Locate the cell with the specified text and output its (X, Y) center coordinate. 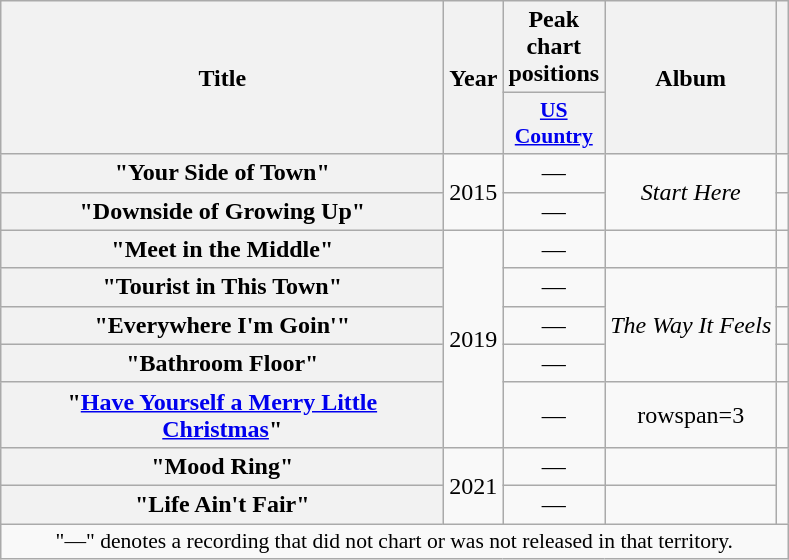
USCountry (554, 124)
"Bathroom Floor" (222, 363)
Peak chart positions (554, 47)
2015 (474, 192)
"Your Side of Town" (222, 173)
"Life Ain't Fair" (222, 504)
The Way It Feels (691, 325)
"Tourist in This Town" (222, 287)
"—" denotes a recording that did not chart or was not released in that territory. (394, 542)
"Have Yourself a Merry Little Christmas" (222, 414)
Album (691, 78)
"Mood Ring" (222, 466)
2019 (474, 338)
"Meet in the Middle" (222, 249)
Title (222, 78)
Year (474, 78)
2021 (474, 485)
"Downside of Growing Up" (222, 211)
rowspan=3 (691, 414)
Start Here (691, 192)
"Everywhere I'm Goin'" (222, 325)
